Capture the cell that displays the provided text and extract its [X, Y] central coordinate. 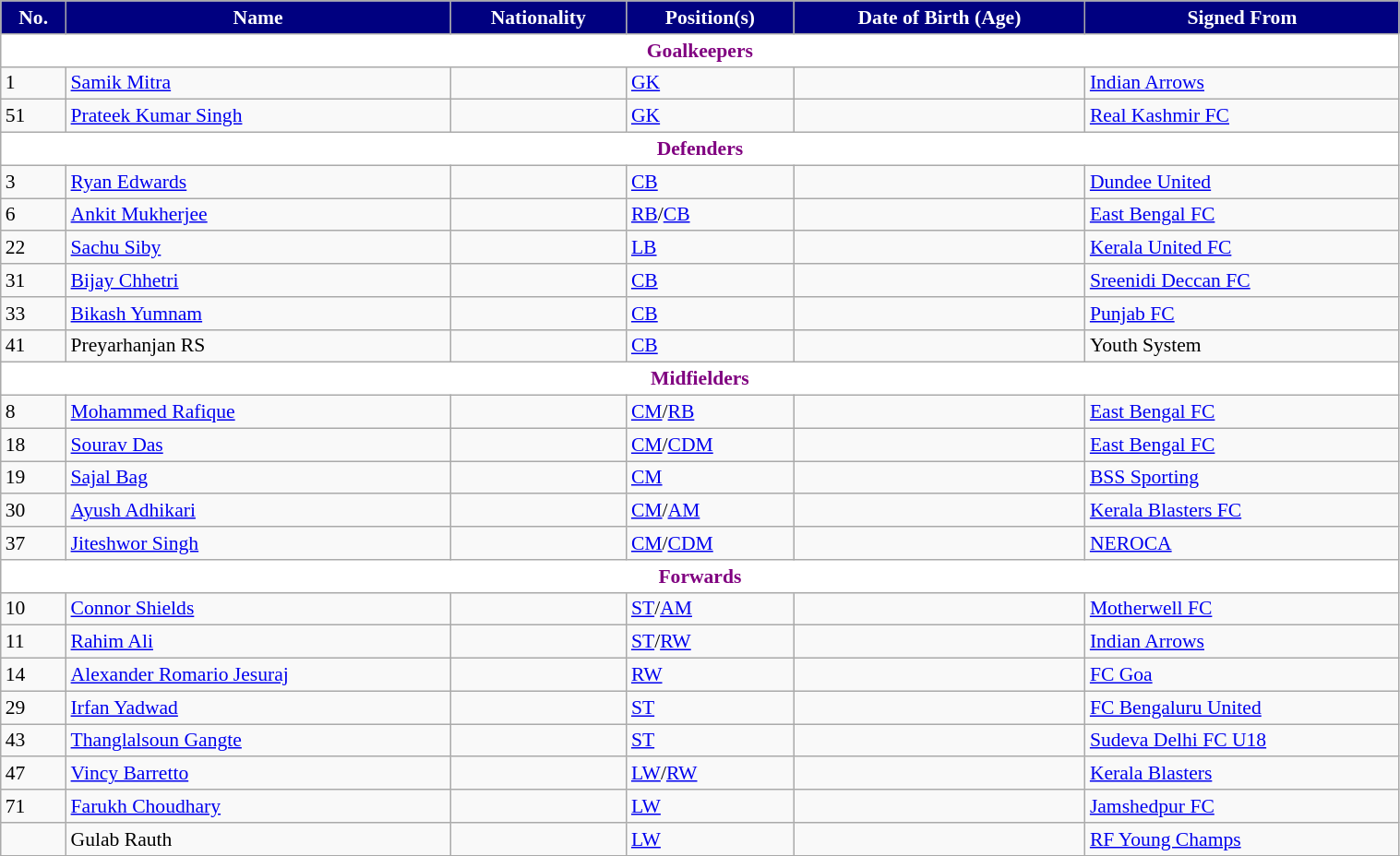
Bijay Chhetri [258, 280]
19 [33, 478]
22 [33, 248]
Farukh Choudhary [258, 806]
Sajal Bag [258, 478]
Samik Mitra [258, 83]
CM/AM [711, 511]
CM/RB [711, 412]
Ayush Adhikari [258, 511]
47 [33, 774]
Thanglalsoun Gangte [258, 741]
Motherwell FC [1242, 609]
ST/AM [711, 609]
NEROCA [1242, 543]
Rahim Ali [258, 642]
41 [33, 346]
Kerala United FC [1242, 248]
LB [711, 248]
RB/CB [711, 215]
37 [33, 543]
Preyarhanjan RS [258, 346]
Midfielders [700, 379]
Youth System [1242, 346]
11 [33, 642]
RW [711, 675]
FC Bengaluru United [1242, 707]
3 [33, 182]
Sourav Das [258, 445]
Position(s) [711, 18]
6 [33, 215]
Forwards [700, 577]
RF Young Champs [1242, 839]
33 [33, 314]
Nationality [539, 18]
Irfan Yadwad [258, 707]
CM [711, 478]
Jamshedpur FC [1242, 806]
10 [33, 609]
Signed From [1242, 18]
Ryan Edwards [258, 182]
Gulab Rauth [258, 839]
Date of Birth (Age) [939, 18]
Bikash Yumnam [258, 314]
43 [33, 741]
8 [33, 412]
Alexander Romario Jesuraj [258, 675]
51 [33, 116]
Sreenidi Deccan FC [1242, 280]
71 [33, 806]
Kerala Blasters [1242, 774]
Connor Shields [258, 609]
Ankit Mukherjee [258, 215]
Mohammed Rafique [258, 412]
FC Goa [1242, 675]
31 [33, 280]
18 [33, 445]
Vincy Barretto [258, 774]
Jiteshwor Singh [258, 543]
Dundee United [1242, 182]
Sachu Siby [258, 248]
LW/RW [711, 774]
30 [33, 511]
Defenders [700, 149]
Prateek Kumar Singh [258, 116]
BSS Sporting [1242, 478]
Name [258, 18]
No. [33, 18]
29 [33, 707]
Kerala Blasters FC [1242, 511]
Real Kashmir FC [1242, 116]
14 [33, 675]
Goalkeepers [700, 51]
1 [33, 83]
ST/RW [711, 642]
Punjab FC [1242, 314]
Sudeva Delhi FC U18 [1242, 741]
